Detect which cell encompasses the target text, then output its (X, Y) center coordinate. 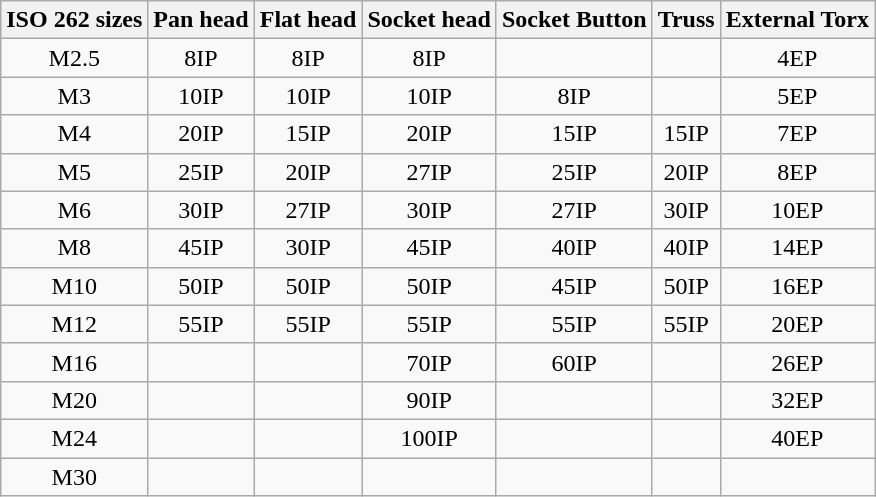
M6 (74, 210)
M24 (74, 438)
70IP (429, 362)
26EP (797, 362)
60IP (574, 362)
Truss (686, 20)
10EP (797, 210)
M20 (74, 400)
14EP (797, 248)
Socket Button (574, 20)
ISO 262 sizes (74, 20)
Flat head (308, 20)
90IP (429, 400)
M12 (74, 324)
M10 (74, 286)
20EP (797, 324)
40EP (797, 438)
Pan head (201, 20)
Socket head (429, 20)
M4 (74, 134)
100IP (429, 438)
M2.5 (74, 58)
M8 (74, 248)
8EP (797, 172)
M16 (74, 362)
M30 (74, 477)
M5 (74, 172)
7EP (797, 134)
32EP (797, 400)
16EP (797, 286)
M3 (74, 96)
5EP (797, 96)
4EP (797, 58)
External Torx (797, 20)
